Return [x, y] of the center of cell containing provided text 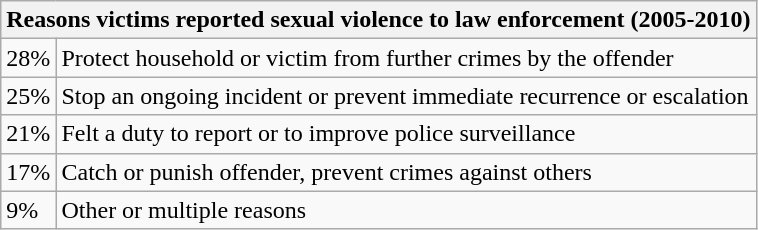
17% [28, 172]
Stop an ongoing incident or prevent immediate recurrence or escalation [406, 96]
25% [28, 96]
Other or multiple reasons [406, 210]
21% [28, 134]
9% [28, 210]
Felt a duty to report or to improve police surveillance [406, 134]
Protect household or victim from further crimes by the offender [406, 58]
Reasons victims reported sexual violence to law enforcement (2005-2010) [378, 20]
28% [28, 58]
Catch or punish offender, prevent crimes against others [406, 172]
